Identify which cell holds the provided text, then report its (X, Y) central coordinate. 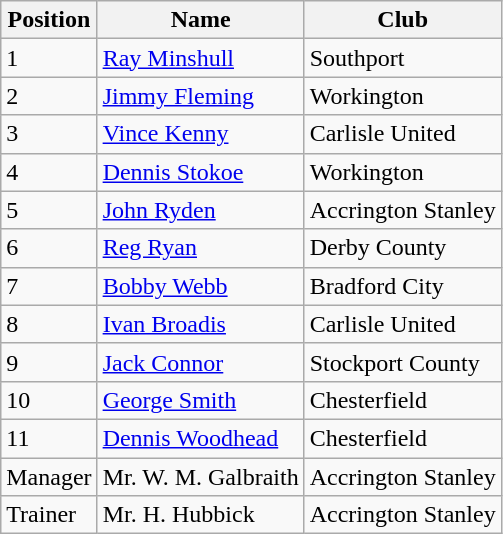
6 (49, 248)
John Ryden (200, 210)
Dennis Stokoe (200, 172)
Vince Kenny (200, 134)
4 (49, 172)
Mr. H. Hubbick (200, 515)
Jimmy Fleming (200, 96)
3 (49, 134)
9 (49, 362)
Stockport County (402, 362)
Jack Connor (200, 362)
8 (49, 324)
Name (200, 20)
Club (402, 20)
Dennis Woodhead (200, 438)
2 (49, 96)
5 (49, 210)
Manager (49, 477)
Bradford City (402, 286)
Trainer (49, 515)
Southport (402, 58)
11 (49, 438)
10 (49, 400)
Mr. W. M. Galbraith (200, 477)
1 (49, 58)
Position (49, 20)
Bobby Webb (200, 286)
George Smith (200, 400)
Reg Ryan (200, 248)
Ivan Broadis (200, 324)
Ray Minshull (200, 58)
Derby County (402, 248)
7 (49, 286)
